Find where the given text appears and provide that cell's center as (x, y) coordinate. 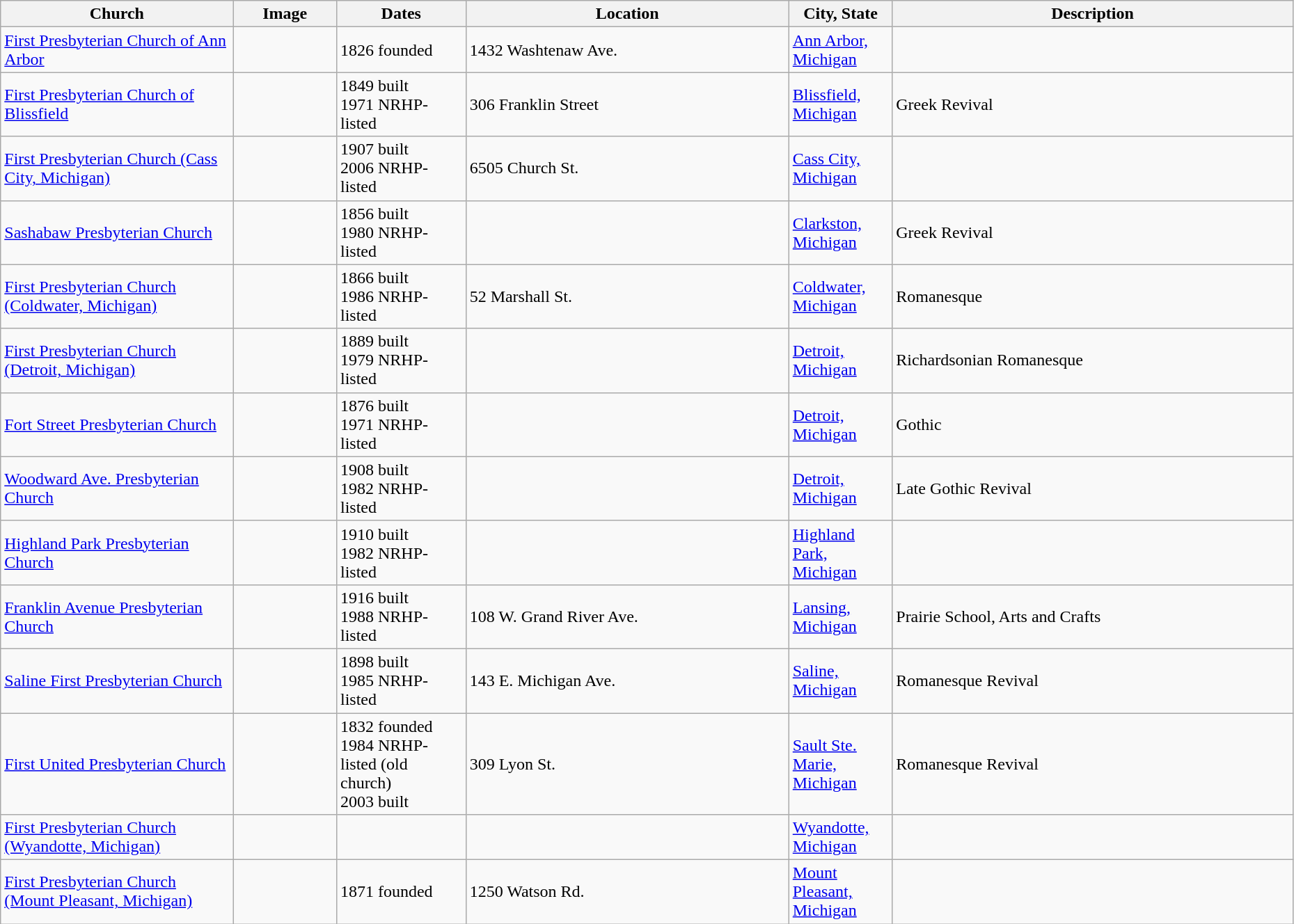
Late Gothic Revival (1093, 488)
Cass City, Michigan (841, 168)
Clarkston, Michigan (841, 232)
1916 built1988 NRHP-listed (401, 616)
First United Presbyterian Church (117, 763)
First Presbyterian Church of Blissfield (117, 104)
Saline First Presbyterian Church (117, 680)
1849 built1971 NRHP-listed (401, 104)
Richardsonian Romanesque (1093, 360)
First Presbyterian Church (Cass City, Michigan) (117, 168)
Coldwater, Michigan (841, 296)
City, State (841, 14)
Prairie School, Arts and Crafts (1093, 616)
Sashabaw Presbyterian Church (117, 232)
1826 founded (401, 50)
First Presbyterian Church (Detroit, Michigan) (117, 360)
1889 built1979 NRHP-listed (401, 360)
6505 Church St. (627, 168)
108 W. Grand River Ave. (627, 616)
Sault Ste. Marie, Michigan (841, 763)
1250 Watson Rd. (627, 892)
Ann Arbor, Michigan (841, 50)
Romanesque (1093, 296)
306 Franklin Street (627, 104)
First Presbyterian Church of Ann Arbor (117, 50)
Church (117, 14)
Image (285, 14)
1871 founded (401, 892)
Location (627, 14)
1908 built1982 NRHP-listed (401, 488)
Highland Park, Michigan (841, 552)
Wyandotte, Michigan (841, 838)
First Presbyterian Church (Coldwater, Michigan) (117, 296)
Mount Pleasant, Michigan (841, 892)
Description (1093, 14)
52 Marshall St. (627, 296)
Woodward Ave. Presbyterian Church (117, 488)
Dates (401, 14)
1856 built1980 NRHP-listed (401, 232)
1866 built1986 NRHP-listed (401, 296)
Gothic (1093, 424)
1832 founded1984 NRHP-listed (old church)2003 built (401, 763)
Blissfield, Michigan (841, 104)
First Presbyterian Church (Mount Pleasant, Michigan) (117, 892)
1910 built1982 NRHP-listed (401, 552)
1907 built2006 NRHP-listed (401, 168)
Lansing, Michigan (841, 616)
1432 Washtenaw Ave. (627, 50)
Highland Park Presbyterian Church (117, 552)
Franklin Avenue Presbyterian Church (117, 616)
Saline, Michigan (841, 680)
1876 built1971 NRHP-listed (401, 424)
Fort Street Presbyterian Church (117, 424)
1898 built1985 NRHP-listed (401, 680)
143 E. Michigan Ave. (627, 680)
309 Lyon St. (627, 763)
First Presbyterian Church (Wyandotte, Michigan) (117, 838)
